From the cell containing the given text, extract its center point as (X, Y) coordinate. 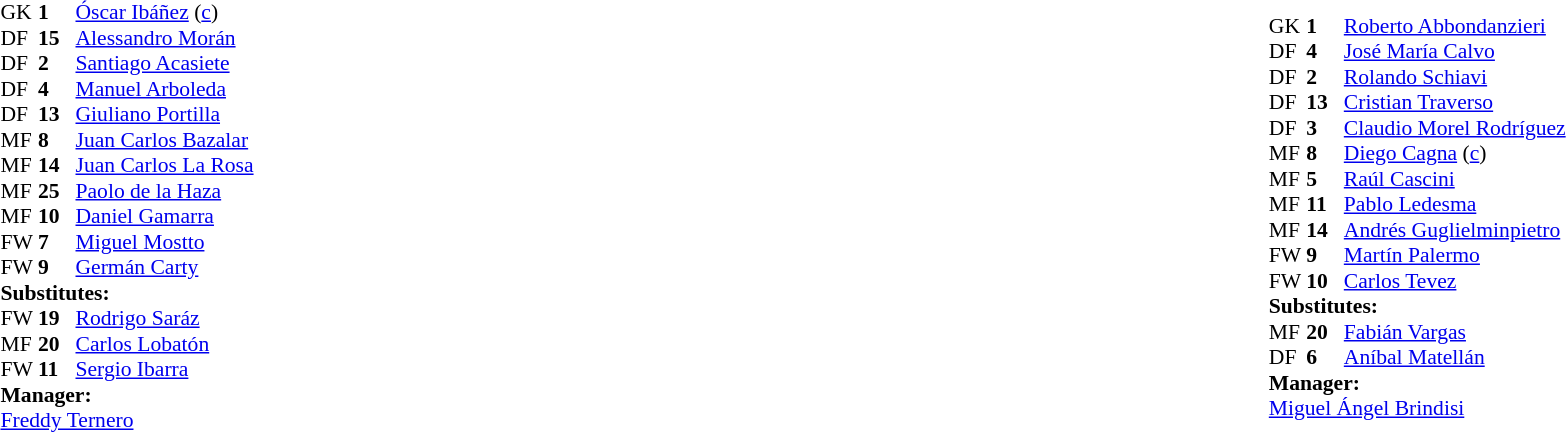
Miguel Ángel Brindisi (1418, 408)
Rodrigo Saráz (165, 319)
Fabián Vargas (1455, 331)
Andrés Guglielminpietro (1455, 229)
Juan Carlos La Rosa (165, 165)
Martín Palermo (1455, 255)
15 (57, 38)
Roberto Abbondanzieri (1455, 25)
Cristian Traverso (1455, 102)
Manuel Arboleda (165, 89)
Claudio Morel Rodríguez (1455, 127)
19 (57, 319)
Rolando Schiavi (1455, 76)
Alessandro Morán (165, 38)
Carlos Lobatón (165, 344)
José María Calvo (1455, 51)
3 (1325, 127)
Carlos Tevez (1455, 280)
Aníbal Matellán (1455, 357)
7 (57, 242)
Miguel Mostto (165, 242)
Raúl Cascini (1455, 178)
Daniel Gamarra (165, 217)
Sergio Ibarra (165, 369)
Óscar Ibáñez (c) (165, 13)
Paolo de la Haza (165, 191)
Diego Cagna (c) (1455, 153)
25 (57, 191)
Santiago Acasiete (165, 63)
5 (1325, 178)
Pablo Ledesma (1455, 204)
6 (1325, 357)
Juan Carlos Bazalar (165, 140)
Germán Carty (165, 267)
Giuliano Portilla (165, 115)
